Detect which cell encompasses the target text, then output its [X, Y] center coordinate. 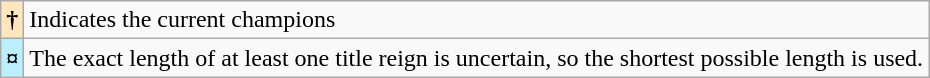
¤ [12, 58]
† [12, 20]
Indicates the current champions [476, 20]
The exact length of at least one title reign is uncertain, so the shortest possible length is used. [476, 58]
